From the cell containing the given text, extract its center point as [X, Y] coordinate. 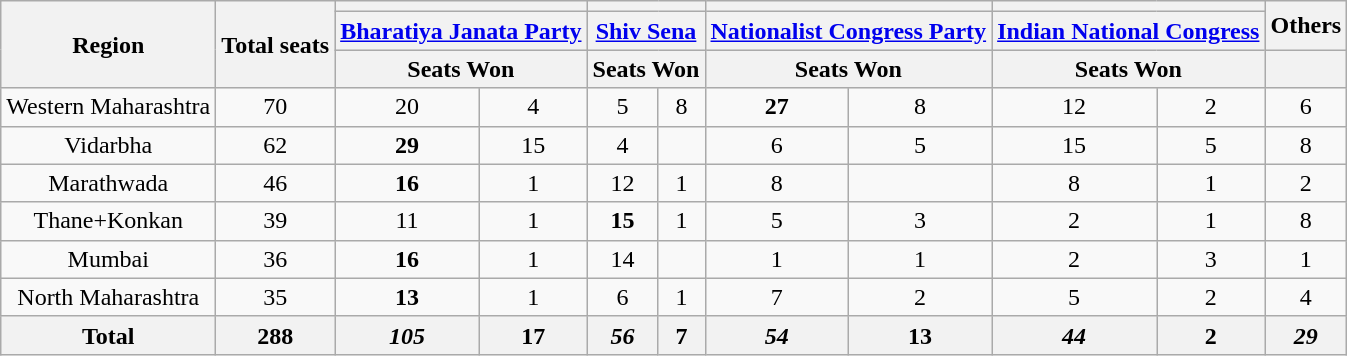
70 [276, 107]
Mumbai [108, 259]
54 [776, 335]
20 [408, 107]
Marathwada [108, 183]
27 [776, 107]
Total seats [276, 44]
Thane+Konkan [108, 221]
Western Maharashtra [108, 107]
105 [408, 335]
35 [276, 297]
44 [1074, 335]
11 [408, 221]
Indian National Congress [1128, 31]
14 [622, 259]
17 [533, 335]
36 [276, 259]
Nationalist Congress Party [848, 31]
Vidarbha [108, 145]
Others [1306, 26]
288 [276, 335]
46 [276, 183]
Bharatiya Janata Party [461, 31]
Total [108, 335]
56 [622, 335]
62 [276, 145]
39 [276, 221]
Region [108, 44]
Shiv Sena [646, 31]
North Maharashtra [108, 297]
